Provide the (X, Y) coordinate of the cell's center where the given text is located.  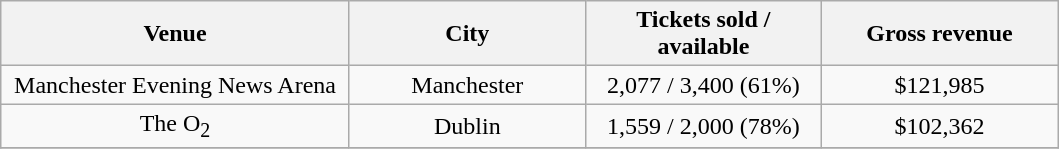
$102,362 (939, 126)
Venue (176, 34)
2,077 / 3,400 (61%) (703, 85)
Dublin (467, 126)
Manchester (467, 85)
Manchester Evening News Arena (176, 85)
Gross revenue (939, 34)
The O2 (176, 126)
City (467, 34)
Tickets sold / available (703, 34)
$121,985 (939, 85)
1,559 / 2,000 (78%) (703, 126)
